Identify which cell holds the provided text, then report its (x, y) central coordinate. 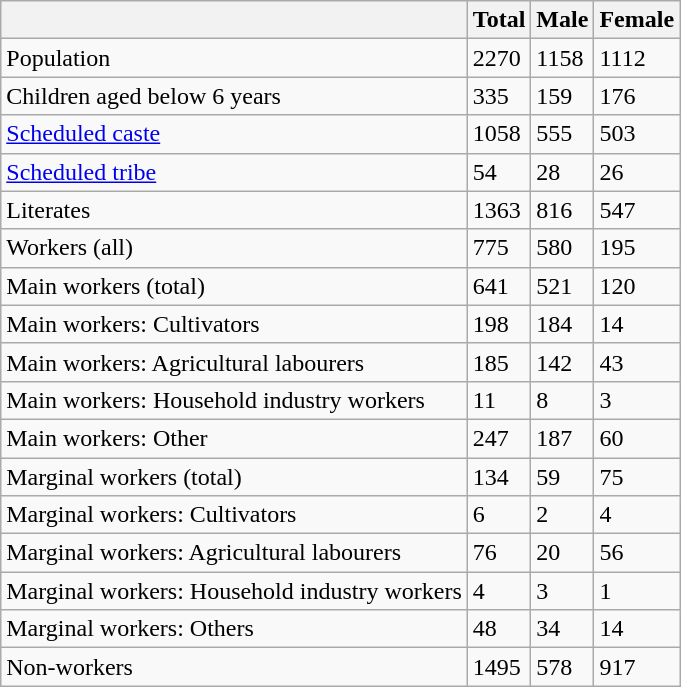
Population (234, 58)
Literates (234, 210)
76 (499, 553)
Main workers: Other (234, 438)
503 (637, 134)
Workers (all) (234, 248)
1495 (499, 667)
580 (562, 248)
578 (562, 667)
26 (637, 172)
56 (637, 553)
20 (562, 553)
247 (499, 438)
521 (562, 286)
198 (499, 324)
Scheduled tribe (234, 172)
176 (637, 96)
43 (637, 362)
Scheduled caste (234, 134)
Total (499, 20)
Marginal workers: Household industry workers (234, 591)
555 (562, 134)
54 (499, 172)
Marginal workers (total) (234, 477)
59 (562, 477)
195 (637, 248)
1112 (637, 58)
Female (637, 20)
2 (562, 515)
Main workers: Agricultural labourers (234, 362)
Main workers (total) (234, 286)
1 (637, 591)
Children aged below 6 years (234, 96)
547 (637, 210)
Marginal workers: Others (234, 629)
75 (637, 477)
1058 (499, 134)
60 (637, 438)
6 (499, 515)
187 (562, 438)
641 (499, 286)
1363 (499, 210)
Marginal workers: Cultivators (234, 515)
142 (562, 362)
Non-workers (234, 667)
120 (637, 286)
Main workers: Cultivators (234, 324)
816 (562, 210)
8 (562, 400)
335 (499, 96)
185 (499, 362)
134 (499, 477)
917 (637, 667)
Male (562, 20)
48 (499, 629)
2270 (499, 58)
11 (499, 400)
28 (562, 172)
Marginal workers: Agricultural labourers (234, 553)
184 (562, 324)
159 (562, 96)
Main workers: Household industry workers (234, 400)
1158 (562, 58)
34 (562, 629)
775 (499, 248)
